Provide the (x, y) coordinate of the cell's center where the given text is located.  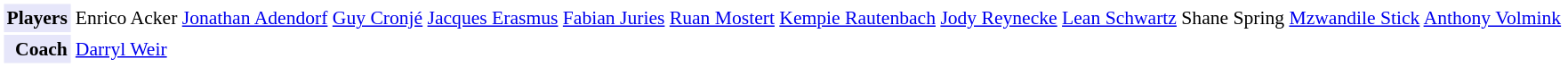
Players (36, 18)
Darryl Weir (818, 49)
Coach (36, 49)
